Output the (X, Y) coordinate of the center of the cell containing the given text.  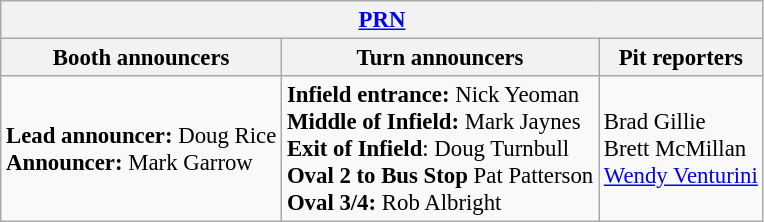
Lead announcer: Doug RiceAnnouncer: Mark Garrow (142, 149)
Booth announcers (142, 58)
Brad GillieBrett McMillanWendy Venturini (680, 149)
Infield entrance: Nick YeomanMiddle of Infield: Mark JaynesExit of Infield: Doug TurnbullOval 2 to Bus Stop Pat PattersonOval 3/4: Rob Albright (440, 149)
Pit reporters (680, 58)
PRN (382, 20)
Turn announcers (440, 58)
